Identify which cell holds the provided text, then report its [x, y] central coordinate. 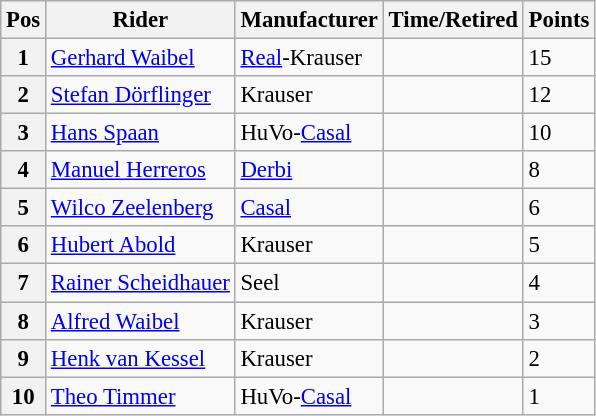
12 [558, 95]
Alfred Waibel [141, 321]
Stefan Dörflinger [141, 95]
Hans Spaan [141, 133]
Pos [24, 20]
7 [24, 283]
15 [558, 58]
Gerhard Waibel [141, 58]
Wilco Zeelenberg [141, 208]
Hubert Abold [141, 245]
Henk van Kessel [141, 358]
Manuel Herreros [141, 170]
Rainer Scheidhauer [141, 283]
Casal [309, 208]
Derbi [309, 170]
Points [558, 20]
Rider [141, 20]
Real-Krauser [309, 58]
9 [24, 358]
Time/Retired [453, 20]
Theo Timmer [141, 396]
Seel [309, 283]
Manufacturer [309, 20]
